From the cell containing the given text, extract its center point as [x, y] coordinate. 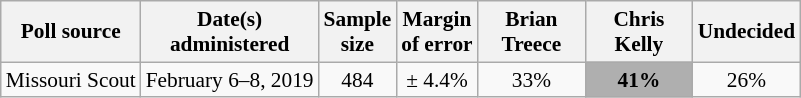
Chris Kelly [639, 32]
Missouri Scout [71, 80]
33% [532, 80]
Marginof error [436, 32]
February 6–8, 2019 [230, 80]
Date(s)administered [230, 32]
Undecided [747, 32]
± 4.4% [436, 80]
Poll source [71, 32]
Brian Treece [532, 32]
484 [358, 80]
41% [639, 80]
Samplesize [358, 32]
26% [747, 80]
